Provide the [X, Y] coordinate of the cell's center where the given text is located.  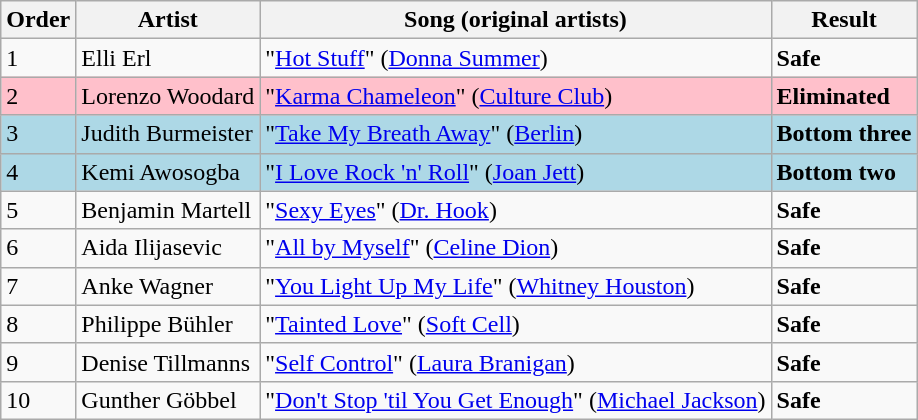
Bottom three [844, 134]
Elli Erl [168, 58]
10 [38, 400]
Lorenzo Woodard [168, 96]
4 [38, 172]
Bottom two [844, 172]
Gunther Göbbel [168, 400]
1 [38, 58]
Artist [168, 20]
"All by Myself" (Celine Dion) [516, 248]
8 [38, 324]
"Tainted Love" (Soft Cell) [516, 324]
"Hot Stuff" (Donna Summer) [516, 58]
9 [38, 362]
7 [38, 286]
"Don't Stop 'til You Get Enough" (Michael Jackson) [516, 400]
Order [38, 20]
Song (original artists) [516, 20]
"You Light Up My Life" (Whitney Houston) [516, 286]
"Karma Chameleon" (Culture Club) [516, 96]
Judith Burmeister [168, 134]
3 [38, 134]
"I Love Rock 'n' Roll" (Joan Jett) [516, 172]
Anke Wagner [168, 286]
Eliminated [844, 96]
Benjamin Martell [168, 210]
"Sexy Eyes" (Dr. Hook) [516, 210]
Kemi Awosogba [168, 172]
Denise Tillmanns [168, 362]
"Take My Breath Away" (Berlin) [516, 134]
Result [844, 20]
"Self Control" (Laura Branigan) [516, 362]
6 [38, 248]
Aida Ilijasevic [168, 248]
2 [38, 96]
5 [38, 210]
Philippe Bühler [168, 324]
